Extract the (X, Y) coordinate from the center of the cell holding the provided text.  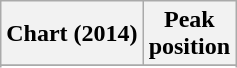
Chart (2014) (72, 34)
Peakposition (189, 34)
